Return the [X, Y] coordinate for the center point of the cell that contains the specified text.  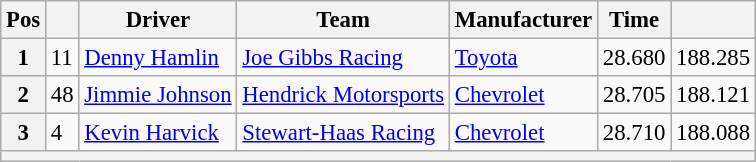
Kevin Harvick [158, 133]
Toyota [523, 58]
Time [634, 20]
Stewart-Haas Racing [343, 133]
28.680 [634, 58]
Denny Hamlin [158, 58]
2 [24, 95]
28.710 [634, 133]
28.705 [634, 95]
Joe Gibbs Racing [343, 58]
Pos [24, 20]
4 [62, 133]
Manufacturer [523, 20]
Driver [158, 20]
188.121 [714, 95]
11 [62, 58]
1 [24, 58]
Jimmie Johnson [158, 95]
Team [343, 20]
48 [62, 95]
3 [24, 133]
188.088 [714, 133]
Hendrick Motorsports [343, 95]
188.285 [714, 58]
